Search for the cell housing the specified text and yield its (X, Y) center coordinate. 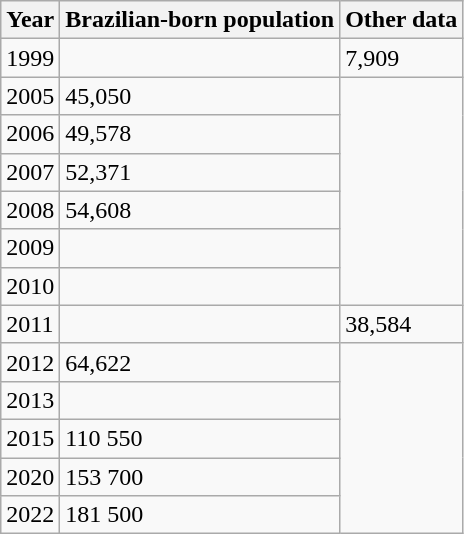
2009 (30, 248)
64,622 (200, 362)
110 550 (200, 438)
2012 (30, 362)
153 700 (200, 477)
52,371 (200, 172)
2022 (30, 515)
Year (30, 20)
2006 (30, 134)
54,608 (200, 210)
2013 (30, 400)
2008 (30, 210)
2015 (30, 438)
2010 (30, 286)
181 500 (200, 515)
2011 (30, 324)
45,050 (200, 96)
Brazilian-born population (200, 20)
7,909 (402, 58)
2020 (30, 477)
38,584 (402, 324)
Other data (402, 20)
1999 (30, 58)
2005 (30, 96)
49,578 (200, 134)
2007 (30, 172)
